Identify which cell holds the provided text, then report its (X, Y) central coordinate. 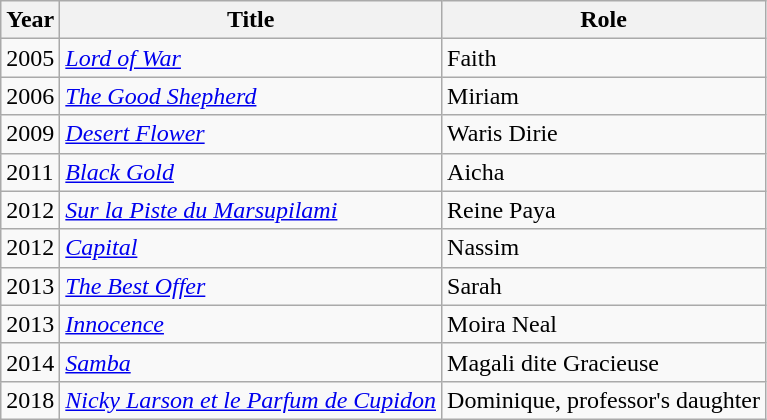
The Best Offer (251, 286)
Dominique, professor's daughter (604, 400)
Sur la Piste du Marsupilami (251, 210)
Miriam (604, 96)
2014 (30, 362)
Capital (251, 248)
2005 (30, 58)
Role (604, 20)
Moira Neal (604, 324)
Black Gold (251, 172)
2009 (30, 134)
Innocence (251, 324)
Faith (604, 58)
Sarah (604, 286)
Samba (251, 362)
Reine Paya (604, 210)
Desert Flower (251, 134)
Lord of War (251, 58)
Aicha (604, 172)
2011 (30, 172)
Magali dite Gracieuse (604, 362)
2006 (30, 96)
2018 (30, 400)
Title (251, 20)
Nicky Larson et le Parfum de Cupidon (251, 400)
Year (30, 20)
Waris Dirie (604, 134)
Nassim (604, 248)
The Good Shepherd (251, 96)
